Find where the given text appears and provide that cell's center as (x, y) coordinate. 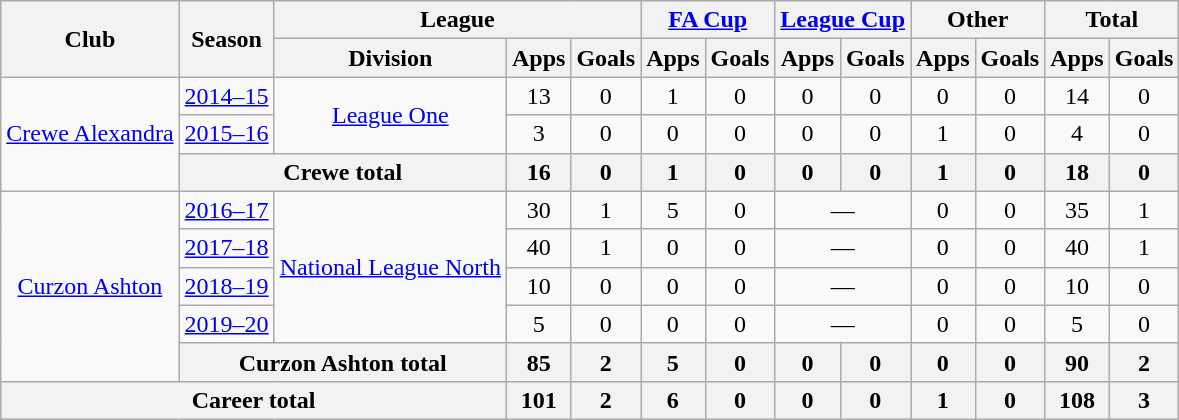
National League North (390, 267)
League (457, 20)
Crewe Alexandra (90, 134)
Curzon Ashton total (342, 362)
90 (1077, 362)
Club (90, 39)
2014–15 (226, 96)
35 (1077, 210)
16 (538, 172)
Curzon Ashton (90, 286)
30 (538, 210)
108 (1077, 400)
Season (226, 39)
Other (978, 20)
4 (1077, 134)
Total (1112, 20)
Career total (254, 400)
Division (390, 58)
League Cup (843, 20)
League One (390, 115)
2016–17 (226, 210)
Crewe total (342, 172)
FA Cup (708, 20)
85 (538, 362)
2018–19 (226, 286)
2015–16 (226, 134)
101 (538, 400)
2019–20 (226, 324)
6 (673, 400)
14 (1077, 96)
13 (538, 96)
18 (1077, 172)
2017–18 (226, 248)
